For the text-containing cell, return its midpoint in (x, y) coordinate format. 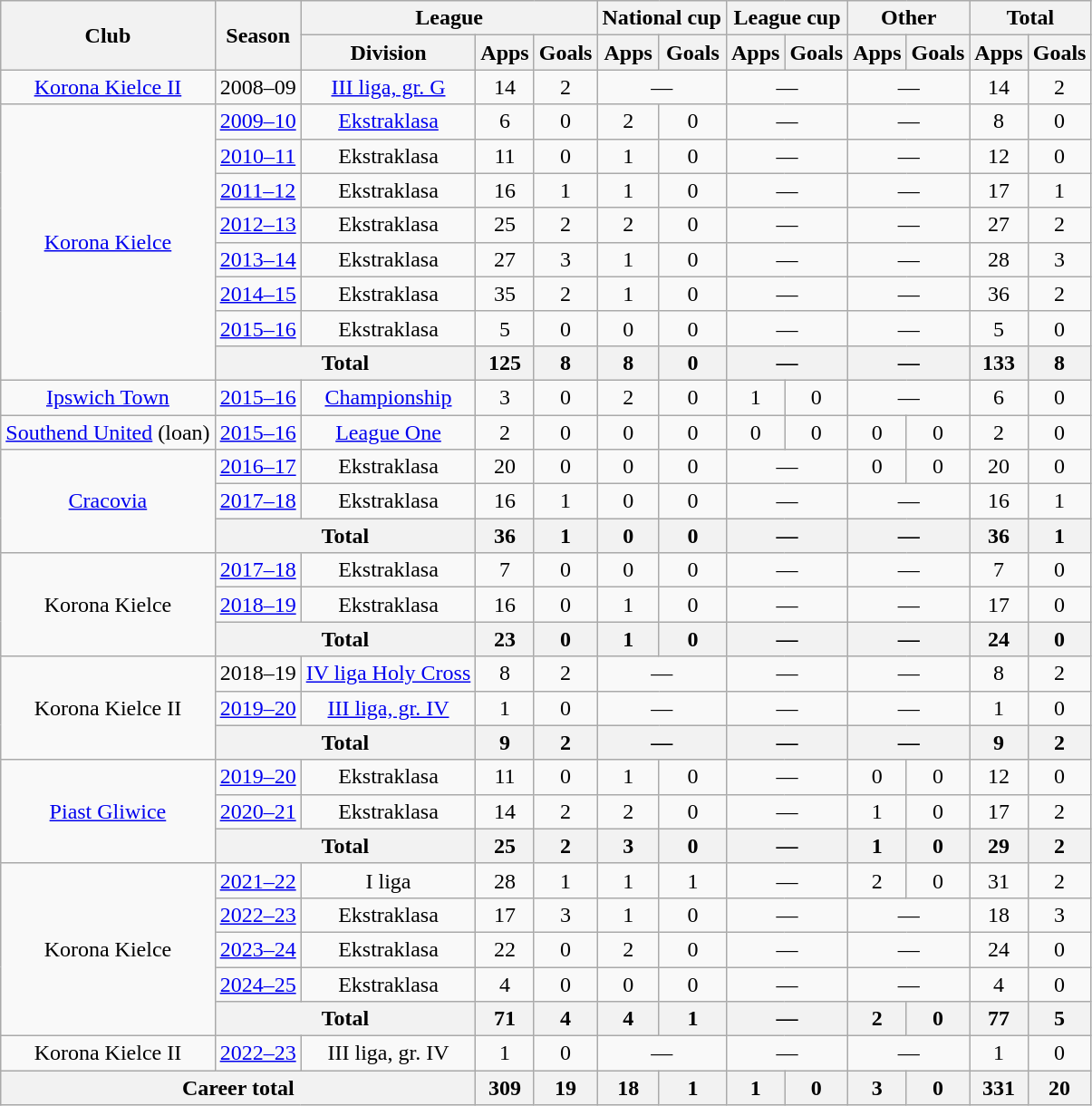
League One (388, 432)
125 (505, 363)
2014–15 (257, 294)
2023–24 (257, 949)
League cup (787, 18)
2016–17 (257, 467)
2011–12 (257, 190)
III liga, gr. G (388, 87)
Career total (238, 1088)
133 (999, 363)
IV liga Holy Cross (388, 674)
Division (388, 53)
2008–09 (257, 87)
Championship (388, 397)
29 (999, 846)
2012–13 (257, 225)
2020–21 (257, 811)
2009–10 (257, 121)
71 (505, 1019)
31 (999, 880)
2024–25 (257, 984)
Southend United (loan) (108, 432)
35 (505, 294)
Season (257, 35)
Cracovia (108, 501)
I liga (388, 880)
2013–14 (257, 259)
Piast Gliwice (108, 811)
19 (565, 1088)
Ipswich Town (108, 397)
2021–22 (257, 880)
309 (505, 1088)
National cup (662, 18)
77 (999, 1019)
22 (505, 949)
Other (909, 18)
331 (999, 1088)
23 (505, 639)
Club (108, 35)
2010–11 (257, 156)
League (449, 18)
